Output the (X, Y) coordinate of the center of the cell containing the given text.  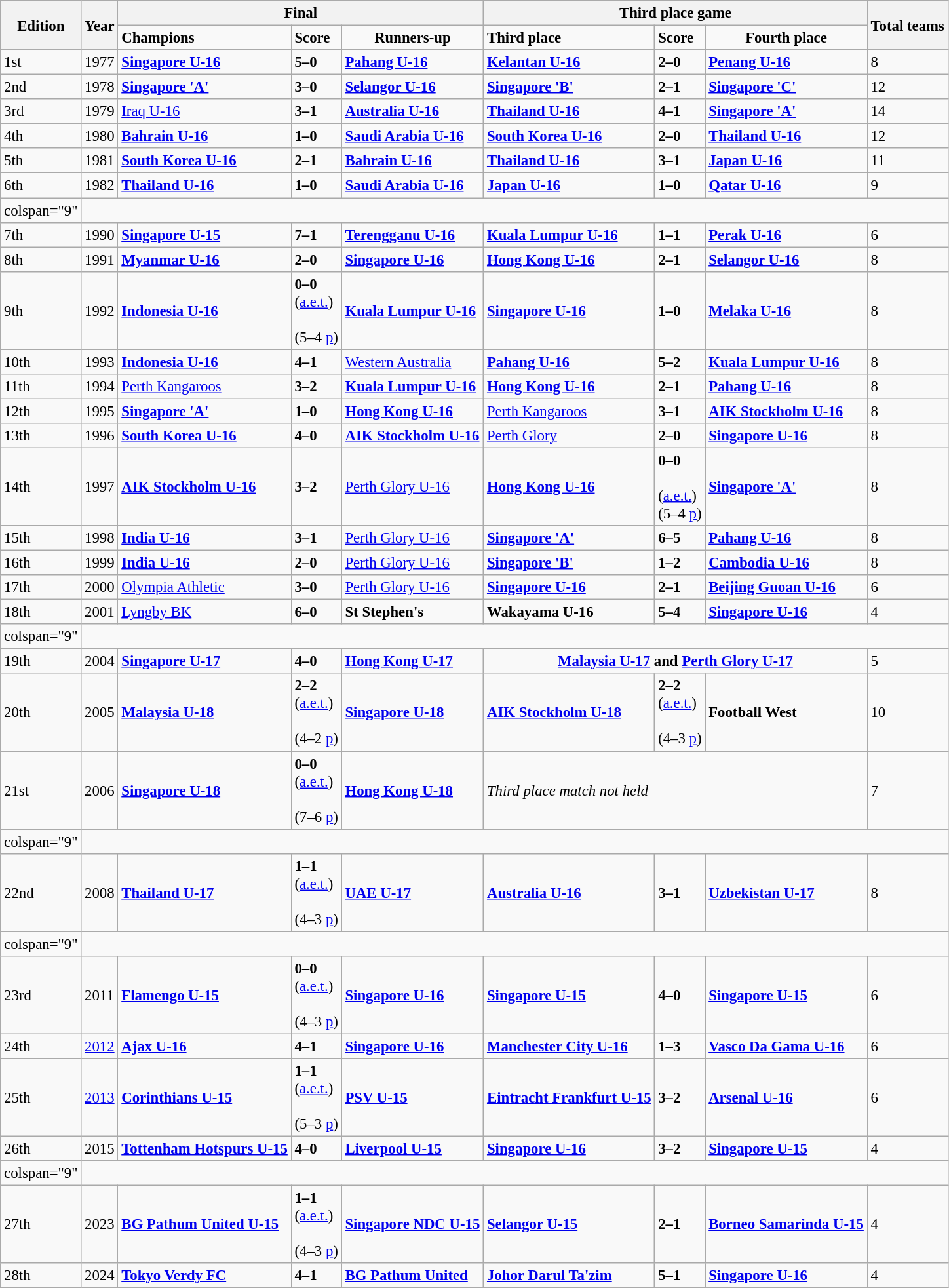
Vasco Da Gama U-16 (786, 1046)
Singapore 'C' (786, 87)
Terengganu U-16 (412, 235)
28th (41, 1276)
0–0(a.e.t.)(4–3 p) (316, 995)
Cambodia U-16 (786, 563)
Johor Darul Ta'zim (569, 1276)
Olympia Athletic (204, 587)
Tottenham Hotspurs U-15 (204, 1148)
Malaysia U-17 and Perth Glory U-17 (676, 661)
1991 (100, 260)
14th (41, 486)
2–2(a.e.t.)(4–2 p) (316, 713)
Western Australia (412, 362)
10th (41, 362)
Final (301, 13)
Total teams (907, 25)
1980 (100, 136)
11 (907, 161)
1997 (100, 486)
6–5 (680, 538)
1993 (100, 362)
Third place (569, 38)
1978 (100, 87)
Melaka U-16 (786, 311)
19th (41, 661)
UAE U-17 (412, 893)
1999 (100, 563)
1–3 (680, 1046)
1998 (100, 538)
2011 (100, 995)
Singapore U-17 (204, 661)
5–1 (680, 1276)
22nd (41, 893)
Iraq U-16 (204, 111)
Selangor U-15 (569, 1224)
Hong Kong U-18 (412, 790)
24th (41, 1046)
Football West (786, 713)
0–0(a.e.t.) (5–4 p) (680, 486)
Third place game (676, 13)
1990 (100, 235)
1992 (100, 311)
BG Pathum United (412, 1276)
1–1(a.e.t.)(5–3 p) (316, 1097)
11th (41, 387)
Corinthians U-15 (204, 1097)
5–4 (680, 612)
Uzbekistan U-17 (786, 893)
1996 (100, 436)
8th (41, 260)
2024 (100, 1276)
23rd (41, 995)
2008 (100, 893)
1–1 (680, 235)
3rd (41, 111)
2006 (100, 790)
13th (41, 436)
2015 (100, 1148)
25th (41, 1097)
14 (907, 111)
Third place match not held (676, 790)
2005 (100, 713)
2nd (41, 87)
Beijing Guoan U-16 (786, 587)
Penang U-16 (786, 62)
20th (41, 713)
21st (41, 790)
1981 (100, 161)
Borneo Samarinda U-15 (786, 1224)
2000 (100, 587)
2–2(a.e.t.)(4–3 p) (680, 713)
Runners-up (412, 38)
7 (907, 790)
Eintracht Frankfurt U-15 (569, 1097)
Fourth place (786, 38)
Perth Glory (569, 436)
2013 (100, 1097)
Wakayama U-16 (569, 612)
Kelantan U-16 (569, 62)
Tokyo Verdy FC (204, 1276)
18th (41, 612)
5th (41, 161)
Hong Kong U-17 (412, 661)
10 (907, 713)
1995 (100, 411)
Myanmar U-16 (204, 260)
1977 (100, 62)
1st (41, 62)
St Stephen's (412, 612)
0–0(a.e.t.)(7–6 p) (316, 790)
Champions (204, 38)
26th (41, 1148)
7–1 (316, 235)
15th (41, 538)
Arsenal U-16 (786, 1097)
17th (41, 587)
1982 (100, 185)
Perak U-16 (786, 235)
1–2 (680, 563)
0–0(a.e.t.)(5–4 p) (316, 311)
Liverpool U-15 (412, 1148)
6–0 (316, 612)
Thailand U-17 (204, 893)
Malaysia U-18 (204, 713)
9 (907, 185)
2004 (100, 661)
5–2 (680, 362)
Year (100, 25)
Ajax U-16 (204, 1046)
Lyngby BK (204, 612)
Flamengo U-15 (204, 995)
Edition (41, 25)
5–0 (316, 62)
5 (907, 661)
Manchester City U-16 (569, 1046)
6th (41, 185)
16th (41, 563)
Singapore NDC U-15 (412, 1224)
9th (41, 311)
1979 (100, 111)
2012 (100, 1046)
12th (41, 411)
7th (41, 235)
AIK Stockholm U-18 (569, 713)
PSV U-15 (412, 1097)
BG Pathum United U-15 (204, 1224)
2023 (100, 1224)
27th (41, 1224)
1994 (100, 387)
Qatar U-16 (786, 185)
4th (41, 136)
2001 (100, 612)
